Return the [x, y] coordinate for the center point of the cell that contains the specified text.  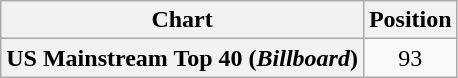
Position [410, 20]
US Mainstream Top 40 (Billboard) [182, 58]
Chart [182, 20]
93 [410, 58]
